Detect which cell encompasses the target text, then output its [X, Y] center coordinate. 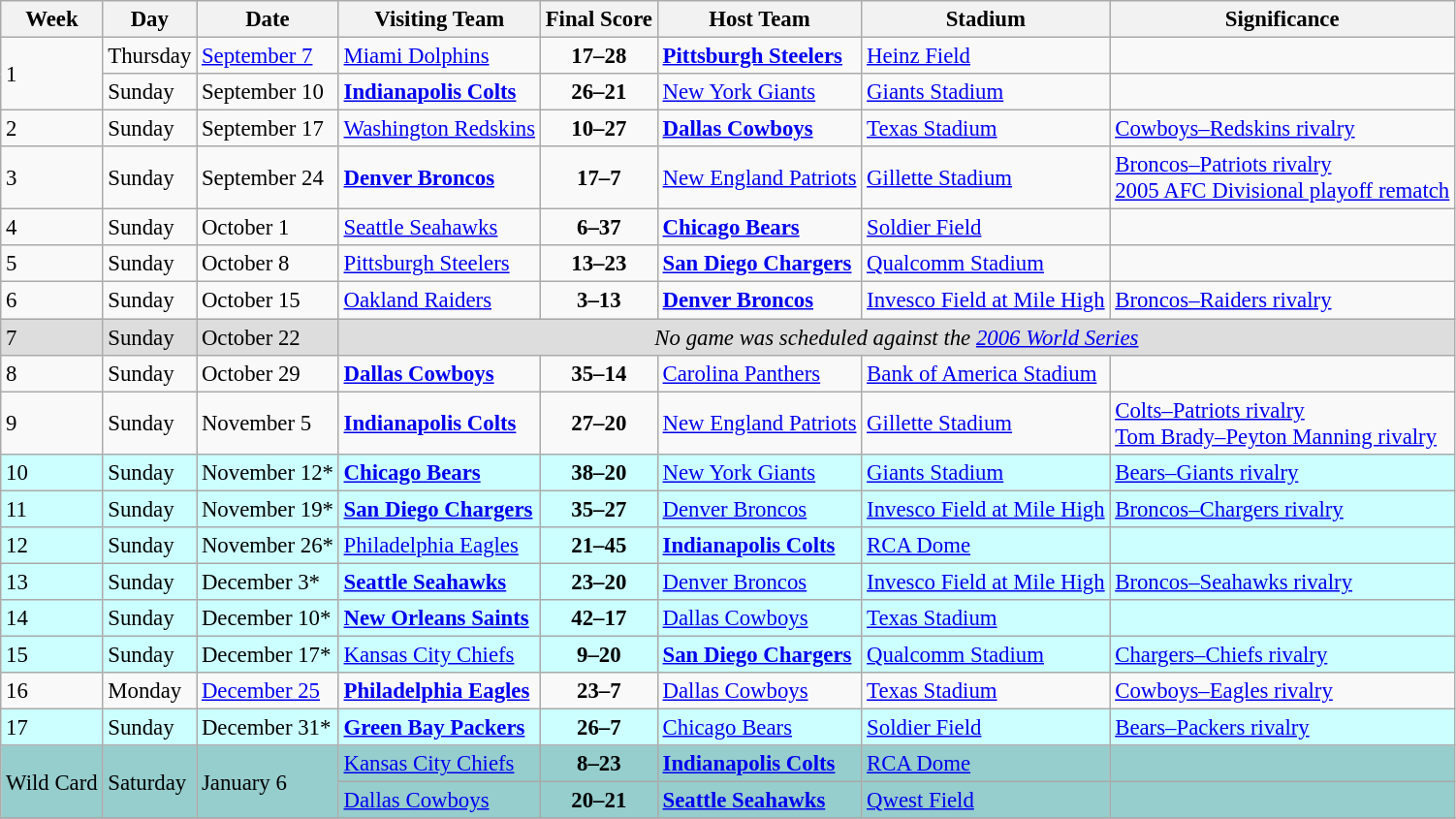
7 [52, 337]
23–20 [599, 582]
1 [52, 74]
17 [52, 728]
November 26* [268, 546]
November 12* [268, 472]
2 [52, 129]
Broncos–Seahawks rivalry [1282, 582]
Miami Dolphins [439, 56]
Host Team [760, 19]
Oakland Raiders [439, 300]
Stadium [986, 19]
38–20 [599, 472]
Broncos–Raiders rivalry [1282, 300]
6–37 [599, 228]
November 19* [268, 509]
17–28 [599, 56]
3–13 [599, 300]
Day [149, 19]
New Orleans Saints [439, 618]
3 [52, 178]
December 10* [268, 618]
10–27 [599, 129]
13 [52, 582]
Visiting Team [439, 19]
Green Bay Packers [439, 728]
16 [52, 691]
9 [52, 423]
Bank of America Stadium [986, 373]
Thursday [149, 56]
September 24 [268, 178]
Colts–Patriots rivalryTom Brady–Peyton Manning rivalry [1282, 423]
35–14 [599, 373]
Chargers–Chiefs rivalry [1282, 654]
November 5 [268, 423]
No game was scheduled against the 2006 World Series [896, 337]
Cowboys–Redskins rivalry [1282, 129]
October 8 [268, 265]
Bears–Giants rivalry [1282, 472]
Qwest Field [986, 801]
42–17 [599, 618]
20–21 [599, 801]
26–7 [599, 728]
14 [52, 618]
September 7 [268, 56]
8–23 [599, 764]
Bears–Packers rivalry [1282, 728]
January 6 [268, 781]
Broncos–Chargers rivalry [1282, 509]
September 17 [268, 129]
10 [52, 472]
Washington Redskins [439, 129]
Saturday [149, 781]
Significance [1282, 19]
9–20 [599, 654]
26–21 [599, 92]
Final Score [599, 19]
15 [52, 654]
27–20 [599, 423]
December 25 [268, 691]
Wild Card [52, 781]
December 31* [268, 728]
5 [52, 265]
Broncos–Patriots rivalry2005 AFC Divisional playoff rematch [1282, 178]
21–45 [599, 546]
October 29 [268, 373]
October 1 [268, 228]
13–23 [599, 265]
12 [52, 546]
Monday [149, 691]
Heinz Field [986, 56]
Carolina Panthers [760, 373]
6 [52, 300]
23–7 [599, 691]
Date [268, 19]
December 3* [268, 582]
17–7 [599, 178]
Cowboys–Eagles rivalry [1282, 691]
11 [52, 509]
September 10 [268, 92]
8 [52, 373]
October 22 [268, 337]
October 15 [268, 300]
35–27 [599, 509]
December 17* [268, 654]
Week [52, 19]
4 [52, 228]
